Capture the cell that displays the provided text and extract its (X, Y) central coordinate. 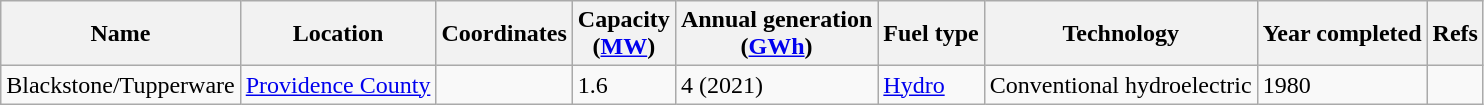
Year completed (1342, 34)
Fuel type (931, 34)
Refs (1455, 34)
Hydro (931, 85)
4 (2021) (776, 85)
Technology (1120, 34)
Providence County (338, 85)
1.6 (624, 85)
Name (120, 34)
Conventional hydroelectric (1120, 85)
1980 (1342, 85)
Coordinates (504, 34)
Capacity(MW) (624, 34)
Location (338, 34)
Blackstone/Tupperware (120, 85)
Annual generation(GWh) (776, 34)
